Output the [x, y] coordinate of the center of the cell containing the given text.  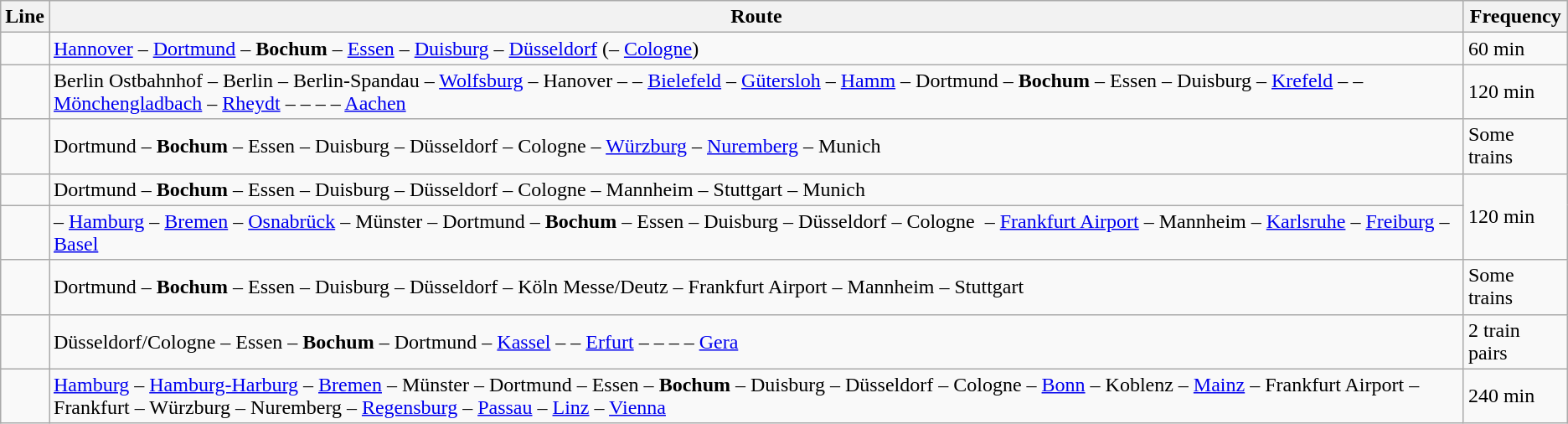
2 train pairs [1515, 342]
Dortmund – Bochum – Essen – Duisburg – Düsseldorf – Köln Messe/Deutz – Frankfurt Airport – Mannheim – Stuttgart [756, 287]
Dortmund – Bochum – Essen – Duisburg – Düsseldorf – Cologne – Würzburg – Nuremberg – Munich [756, 146]
Frequency [1515, 17]
Route [756, 17]
60 min [1515, 49]
Düsseldorf/Cologne – Essen – Bochum – Dortmund – Kassel – – Erfurt – – – – Gera [756, 342]
Dortmund – Bochum – Essen – Duisburg – Düsseldorf – Cologne – Mannheim – Stuttgart – Munich [756, 189]
240 min [1515, 396]
Hannover – Dortmund – Bochum – Essen – Duisburg – Düsseldorf (– Cologne) [756, 49]
Line [25, 17]
